Scan for the cell matching the given text and deliver its [X, Y] coordinate at center. 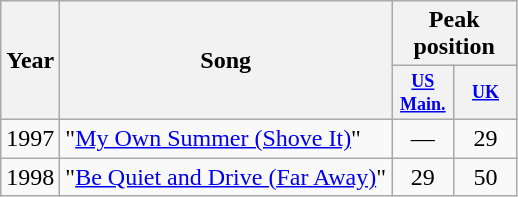
50 [486, 177]
Year [30, 60]
"My Own Summer (Shove It)" [226, 138]
1997 [30, 138]
Song [226, 60]
UK [486, 93]
— [424, 138]
"Be Quiet and Drive (Far Away)" [226, 177]
Peakposition [454, 34]
US Main. [424, 93]
1998 [30, 177]
